Identify which cell holds the provided text, then report its (X, Y) central coordinate. 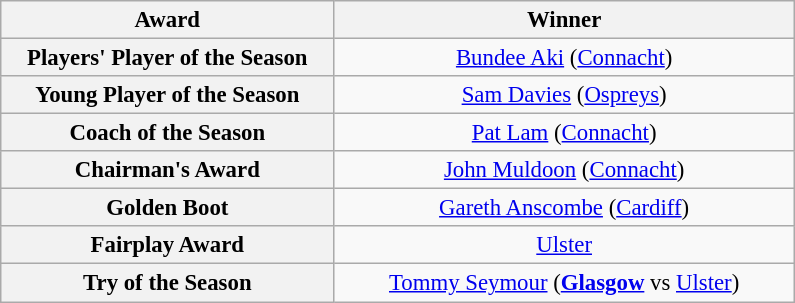
Tommy Seymour (Glasgow vs Ulster) (564, 283)
Pat Lam (Connacht) (564, 133)
Sam Davies (Ospreys) (564, 95)
Ulster (564, 245)
Winner (564, 20)
Coach of the Season (168, 133)
Award (168, 20)
Chairman's Award (168, 170)
Try of the Season (168, 283)
Fairplay Award (168, 245)
Gareth Anscombe (Cardiff) (564, 208)
John Muldoon (Connacht) (564, 170)
Young Player of the Season (168, 95)
Bundee Aki (Connacht) (564, 58)
Players' Player of the Season (168, 58)
Golden Boot (168, 208)
